Identify which cell holds the provided text, then report its (x, y) central coordinate. 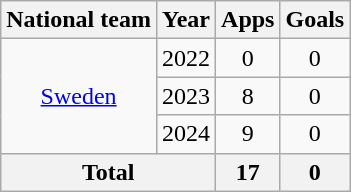
17 (248, 172)
2024 (186, 134)
Total (108, 172)
Goals (315, 20)
Apps (248, 20)
8 (248, 96)
9 (248, 134)
2022 (186, 58)
National team (79, 20)
Year (186, 20)
Sweden (79, 96)
2023 (186, 96)
